Pinpoint the cell where the given text exists, returning its (X, Y) midpoint coordinate. 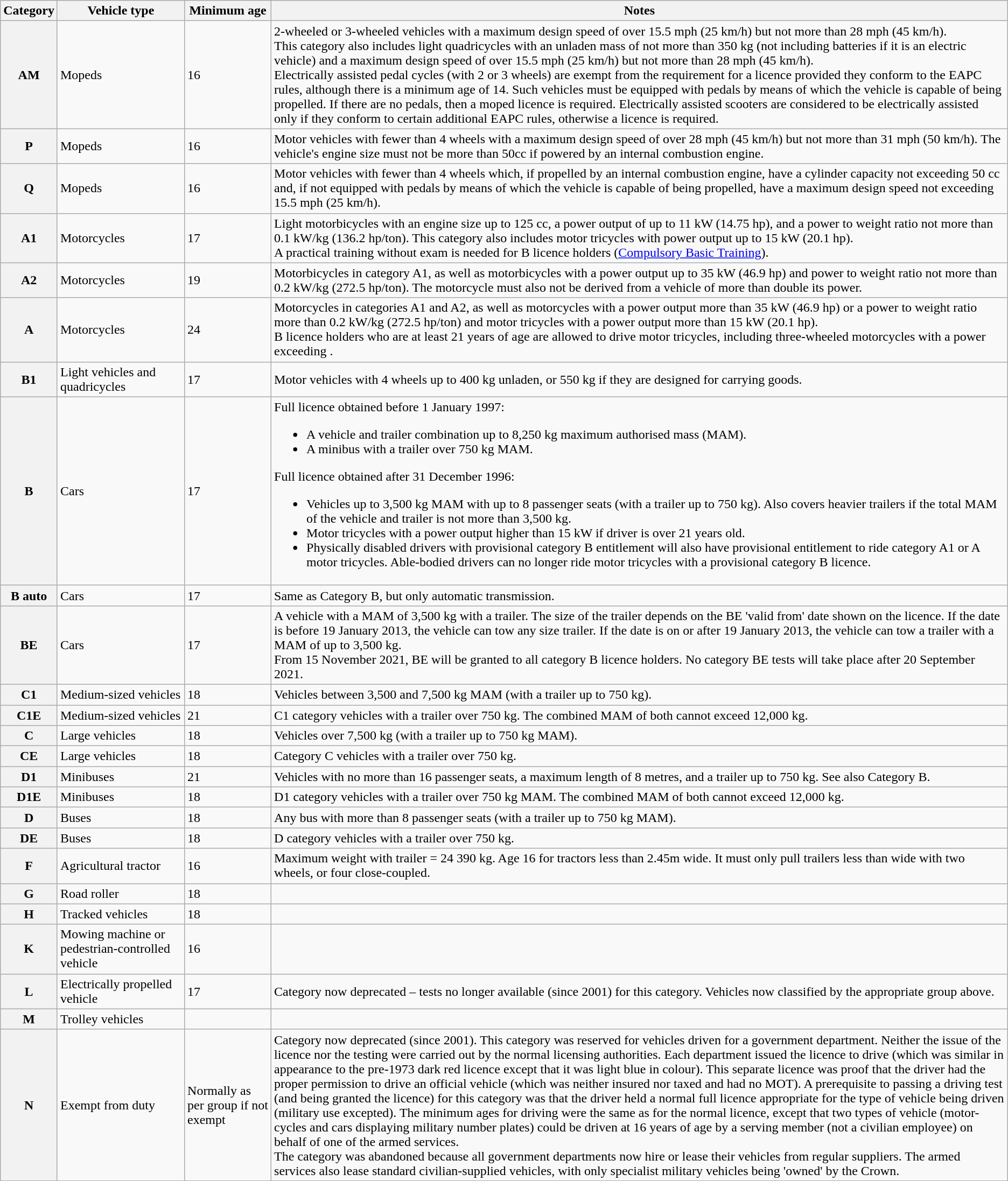
D category vehicles with a trailer over 750 kg. (640, 838)
Vehicles between 3,500 and 7,500 kg MAM (with a trailer up to 750 kg). (640, 694)
Electrically propelled vehicle (121, 992)
M (29, 1019)
BE (29, 645)
Vehicles over 7,500 kg (with a trailer up to 750 kg MAM). (640, 736)
D1 category vehicles with a trailer over 750 kg MAM. The combined MAM of both cannot exceed 12,000 kg. (640, 797)
B1 (29, 379)
Vehicle type (121, 11)
N (29, 1105)
L (29, 992)
K (29, 949)
Category (29, 11)
A2 (29, 280)
C1 category vehicles with a trailer over 750 kg. The combined MAM of both cannot exceed 12,000 kg. (640, 715)
AM (29, 75)
Vehicles with no more than 16 passenger seats, a maximum length of 8 metres, and a trailer up to 750 kg. See also Category B. (640, 777)
F (29, 866)
Same as Category B, but only automatic transmission. (640, 595)
P (29, 146)
C1E (29, 715)
Agricultural tractor (121, 866)
Category now deprecated – tests no longer available (since 2001) for this category. Vehicles now classified by the appropriate group above. (640, 992)
Minimum age (228, 11)
B auto (29, 595)
A (29, 329)
DE (29, 838)
24 (228, 329)
Normally as per group if not exempt (228, 1105)
C (29, 736)
Motor vehicles with 4 wheels up to 400 kg unladen, or 550 kg if they are designed for carrying goods. (640, 379)
Road roller (121, 894)
Category C vehicles with a trailer over 750 kg. (640, 756)
D1E (29, 797)
D (29, 818)
Light vehicles and quadricycles (121, 379)
Exempt from duty (121, 1105)
C1 (29, 694)
Mowing machine or pedestrian-controlled vehicle (121, 949)
Any bus with more than 8 passenger seats (with a trailer up to 750 kg MAM). (640, 818)
A1 (29, 238)
H (29, 914)
D1 (29, 777)
B (29, 491)
G (29, 894)
Tracked vehicles (121, 914)
Q (29, 188)
Notes (640, 11)
CE (29, 756)
Trolley vehicles (121, 1019)
19 (228, 280)
